Pinpoint the cell where the given text exists, returning its (X, Y) midpoint coordinate. 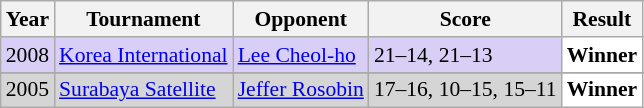
Lee Cheol-ho (301, 55)
Year (28, 19)
Opponent (301, 19)
Score (466, 19)
17–16, 10–15, 15–11 (466, 90)
Jeffer Rosobin (301, 90)
21–14, 21–13 (466, 55)
Tournament (144, 19)
Surabaya Satellite (144, 90)
Result (602, 19)
2008 (28, 55)
2005 (28, 90)
Korea International (144, 55)
